Determine the [x, y] coordinate at the center of the cell enclosing the given text.  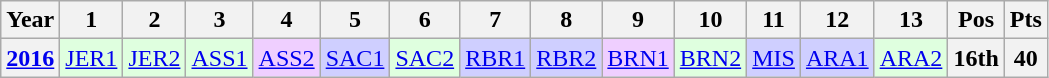
3 [220, 20]
12 [837, 20]
ARA1 [837, 58]
5 [355, 20]
SAC2 [425, 58]
9 [638, 20]
Year [30, 20]
11 [774, 20]
40 [1026, 58]
Pts [1026, 20]
ASS1 [220, 58]
JER1 [92, 58]
10 [710, 20]
RBR1 [496, 58]
2016 [30, 58]
2 [154, 20]
7 [496, 20]
ASS2 [286, 58]
SAC1 [355, 58]
6 [425, 20]
1 [92, 20]
BRN1 [638, 58]
16th [976, 58]
JER2 [154, 58]
13 [911, 20]
MIS [774, 58]
Pos [976, 20]
RBR2 [566, 58]
BRN2 [710, 58]
4 [286, 20]
ARA2 [911, 58]
8 [566, 20]
